Output the [X, Y] coordinate of the center of the cell containing the given text.  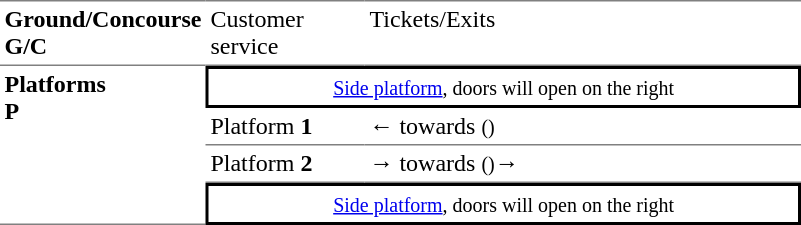
PlatformsP [103, 146]
Ground/ConcourseG/C [103, 33]
Platform 1 [286, 127]
Platform 2 [286, 165]
Tickets/Exits [583, 33]
← towards () [583, 127]
Customer service [286, 33]
→ towards ()→ [583, 165]
